Scan for the cell matching the given text and deliver its (X, Y) coordinate at center. 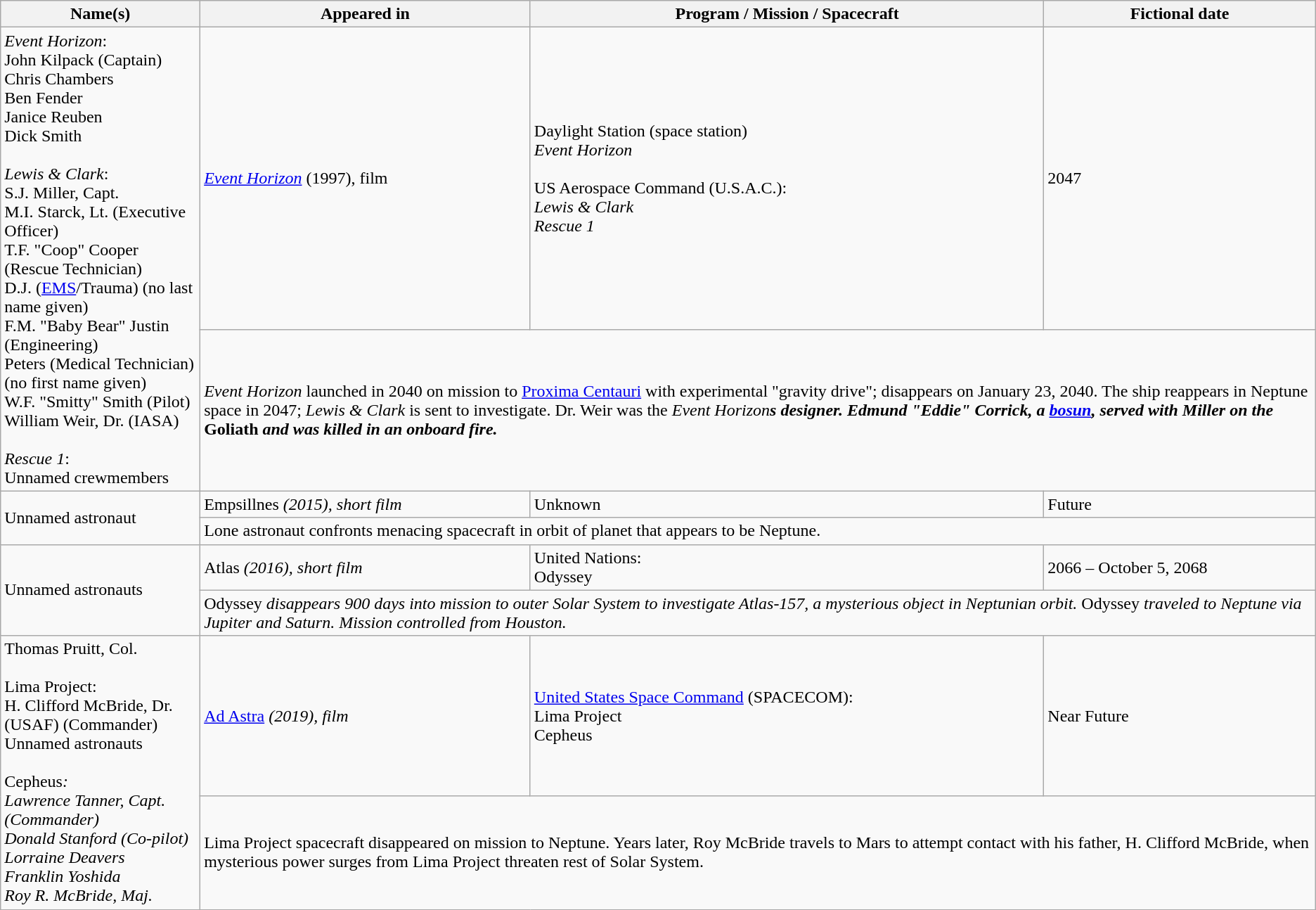
Daylight Station (space station)Event HorizonUS Aerospace Command (U.S.A.C.):Lewis & ClarkRescue 1 (787, 179)
Appeared in (366, 14)
Unknown (787, 504)
Atlas (2016), short film (366, 567)
Near Future (1180, 716)
Program / Mission / Spacecraft (787, 14)
Fictional date (1180, 14)
2066 – October 5, 2068 (1180, 567)
Ad Astra (2019), film (366, 716)
Unnamed astronauts (101, 590)
Name(s) (101, 14)
Future (1180, 504)
Event Horizon (1997), film (366, 179)
2047 (1180, 179)
Lone astronaut confronts menacing spacecraft in orbit of planet that appears to be Neptune. (758, 531)
United States Space Command (SPACECOM):Lima ProjectCepheus (787, 716)
Empsillnes (2015), short film (366, 504)
United Nations:Odyssey (787, 567)
Unnamed astronaut (101, 518)
